From the cell containing the given text, extract its center point as [x, y] coordinate. 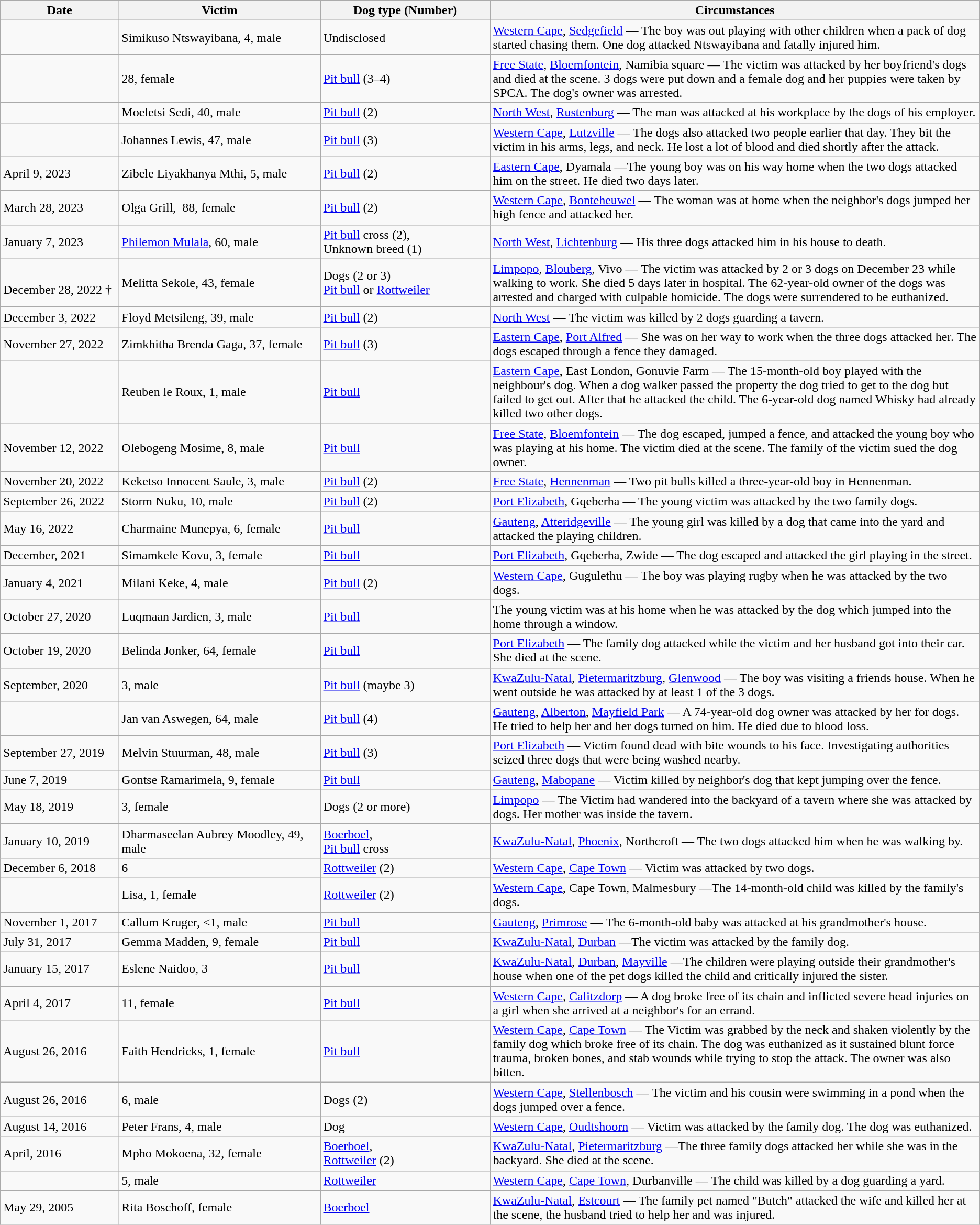
January 4, 2021 [60, 582]
3, male [220, 685]
May 16, 2022 [60, 529]
Circumstances [735, 10]
Pit bull (3–4) [405, 79]
Jan van Aswegen, 64, male [220, 719]
Gontse Ramarimela, 9, female [220, 780]
North West — The victim was killed by 2 dogs guarding a tavern. [735, 317]
Free State, Hennenman — Two pit bulls killed a three-year-old boy in Hennenman. [735, 482]
Pit bull (maybe 3) [405, 685]
September, 2020 [60, 685]
Johannes Lewis, 47, male [220, 139]
Simamkele Kovu, 3, female [220, 556]
December, 2021 [60, 556]
Dog [405, 1127]
Milani Keke, 4, male [220, 582]
Port Elizabeth — The family dog attacked while the victim and her husband got into their car. She died at the scene. [735, 650]
January 15, 2017 [60, 969]
Dogs (2 or more) [405, 807]
Storm Nuku, 10, male [220, 502]
March 28, 2023 [60, 207]
28, female [220, 79]
Lisa, 1, female [220, 895]
April, 2016 [60, 1153]
November 1, 2017 [60, 922]
Callum Kruger, <1, male [220, 922]
Eastern Cape, Dyamala —The young boy was on his way home when the two dogs attacked him on the street. He died two days later. [735, 174]
11, female [220, 1003]
August 14, 2016 [60, 1127]
Western Cape, Cape Town, Durbanville — The child was killed by a dog guarding a yard. [735, 1180]
Gemma Madden, 9, female [220, 942]
Dharmaseelan Aubrey Moodley, 49, male [220, 841]
Zimkhitha Brenda Gaga, 37, female [220, 344]
North West, Lichtenburg — His three dogs attacked him in his house to death. [735, 242]
3, female [220, 807]
November 27, 2022 [60, 344]
Boerboel,Rottweiler (2) [405, 1153]
Philemon Mulala, 60, male [220, 242]
April 4, 2017 [60, 1003]
Rottweiler [405, 1180]
Belinda Jonker, 64, female [220, 650]
Dogs (2) [405, 1100]
November 12, 2022 [60, 447]
Western Cape, Oudtshoorn — Victim was attacked by the family dog. The dog was euthanized. [735, 1127]
November 20, 2022 [60, 482]
KwaZulu-Natal, Phoenix, Northcroft — The two dogs attacked him when he was walking by. [735, 841]
Moeletsi Sedi, 40, male [220, 113]
December 28, 2022 † [60, 283]
Faith Hendricks, 1, female [220, 1052]
Charmaine Munepya, 6, female [220, 529]
Dog type (Number) [405, 10]
6 [220, 868]
Peter Frans, 4, male [220, 1127]
Port Elizabeth, Gqeberha, Zwide — The dog escaped and attacked the girl playing in the street. [735, 556]
Gauteng, Atteridgeville — The young girl was killed by a dog that came into the yard and attacked the playing children. [735, 529]
September 26, 2022 [60, 502]
Rita Boschoff, female [220, 1208]
Olga Grill, 88, female [220, 207]
Date [60, 10]
May 18, 2019 [60, 807]
North West, Rustenburg — The man was attacked at his workplace by the dogs of his employer. [735, 113]
Limpopo — The Victim had wandered into the backyard of a tavern where she was attacked by dogs. Her mother was inside the tavern. [735, 807]
5, male [220, 1180]
Olebogeng Mosime, 8, male [220, 447]
Western Cape, Calitzdorp — A dog broke free of its chain and inflicted severe head injuries on a girl when she arrived at a neighbor's for an errand. [735, 1003]
Floyd Metsileng, 39, male [220, 317]
Western Cape, Bonteheuwel — The woman was at home when the neighbor's dogs jumped her high fence and attacked her. [735, 207]
KwaZulu-Natal, Estcourt — The family pet named "Butch" attacked the wife and killed her at the scene, the husband tried to help her and was injured. [735, 1208]
Western Cape, Cape Town — Victim was attacked by two dogs. [735, 868]
Pit bull cross (2),Unknown breed (1) [405, 242]
Melitta Sekole, 43, female [220, 283]
January 10, 2019 [60, 841]
Boerboel [405, 1208]
Western Cape, Cape Town, Malmesbury —The 14-month-old child was killed by the family's dogs. [735, 895]
Luqmaan Jardien, 3, male [220, 617]
The young victim was at his home when he was attacked by the dog which jumped into the home through a window. [735, 617]
October 19, 2020 [60, 650]
September 27, 2019 [60, 753]
Mpho Mokoena, 32, female [220, 1153]
April 9, 2023 [60, 174]
Western Cape, Stellenbosch — The victim and his cousin were swimming in a pond when the dogs jumped over a fence. [735, 1100]
May 29, 2005 [60, 1208]
December 6, 2018 [60, 868]
July 31, 2017 [60, 942]
KwaZulu-Natal, Pietermaritzburg, Glenwood — The boy was visiting a friends house. When he went outside he was attacked by at least 1 of the 3 dogs. [735, 685]
Keketso Innocent Saule, 3, male [220, 482]
October 27, 2020 [60, 617]
Undisclosed [405, 38]
Port Elizabeth — Victim found dead with bite wounds to his face. Investigating authorities seized three dogs that were being washed nearby. [735, 753]
Gauteng, Primrose — The 6-month-old baby was attacked at his grandmother's house. [735, 922]
Melvin Stuurman, 48, male [220, 753]
Port Elizabeth, Gqeberha — The young victim was attacked by the two family dogs. [735, 502]
Zibele Liyakhanya Mthi, 5, male [220, 174]
Gauteng, Mabopane — Victim killed by neighbor's dog that kept jumping over the fence. [735, 780]
Dogs (2 or 3)Pit bull or Rottweiler [405, 283]
Simikuso Ntswayibana, 4, male [220, 38]
Pit bull (4) [405, 719]
Victim [220, 10]
KwaZulu-Natal, Durban —The victim was attacked by the family dog. [735, 942]
June 7, 2019 [60, 780]
6, male [220, 1100]
Eastern Cape, Port Alfred — She was on her way to work when the three dogs attacked her. The dogs escaped through a fence they damaged. [735, 344]
Reuben le Roux, 1, male [220, 392]
Eslene Naidoo, 3 [220, 969]
December 3, 2022 [60, 317]
KwaZulu-Natal, Pietermaritzburg —The three family dogs attacked her while she was in the backyard. She died at the scene. [735, 1153]
Boerboel,Pit bull cross [405, 841]
Western Cape, Gugulethu — The boy was playing rugby when he was attacked by the two dogs. [735, 582]
January 7, 2023 [60, 242]
